For the text-containing cell, return its midpoint in [X, Y] coordinate format. 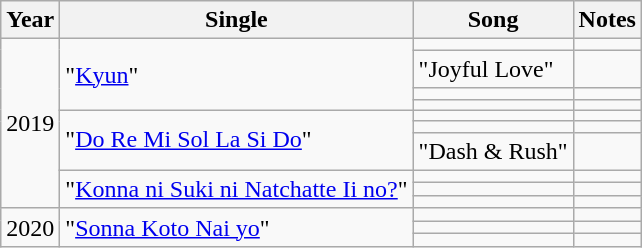
2020 [30, 227]
"Dash & Rush" [493, 151]
"Kyun" [236, 74]
"Konna ni Suki ni Natchatte Ii no?" [236, 189]
Song [493, 20]
2019 [30, 124]
"Do Re Mi Sol La Si Do" [236, 140]
"Sonna Koto Nai yo" [236, 227]
Year [30, 20]
Single [236, 20]
"Joyful Love" [493, 69]
Notes [607, 20]
